Extract the [x, y] coordinate from the center of the cell holding the provided text.  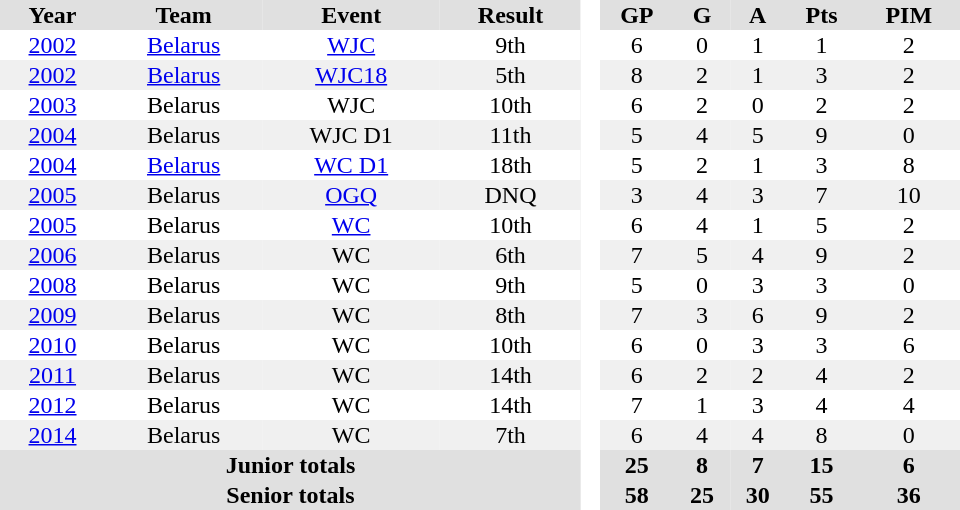
2009 [52, 315]
WJC18 [351, 75]
6th [510, 255]
15 [822, 465]
Pts [822, 15]
58 [636, 495]
5th [510, 75]
2006 [52, 255]
2011 [52, 375]
Team [184, 15]
8th [510, 315]
11th [510, 135]
WC D1 [351, 165]
OGQ [351, 195]
36 [909, 495]
7th [510, 435]
30 [758, 495]
PIM [909, 15]
Year [52, 15]
18th [510, 165]
A [758, 15]
Event [351, 15]
WJC D1 [351, 135]
2008 [52, 285]
10 [909, 195]
Result [510, 15]
55 [822, 495]
GP [636, 15]
G [702, 15]
Senior totals [290, 495]
2010 [52, 345]
2014 [52, 435]
Junior totals [290, 465]
2003 [52, 105]
DNQ [510, 195]
2012 [52, 405]
